From the cell containing the given text, extract its center point as [x, y] coordinate. 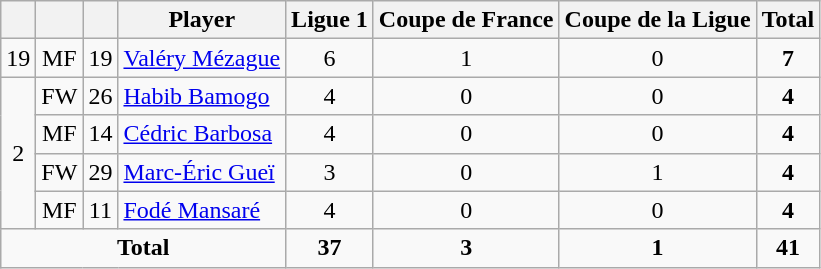
Ligue 1 [330, 20]
Coupe de la Ligue [658, 20]
Valéry Mézague [202, 58]
Marc-Éric Gueï [202, 172]
Player [202, 20]
41 [788, 248]
7 [788, 58]
14 [100, 134]
11 [100, 210]
Cédric Barbosa [202, 134]
Fodé Mansaré [202, 210]
Habib Bamogo [202, 96]
26 [100, 96]
29 [100, 172]
2 [18, 153]
6 [330, 58]
Coupe de France [466, 20]
37 [330, 248]
